Provide the [x, y] coordinate of the cell's center where the given text is located.  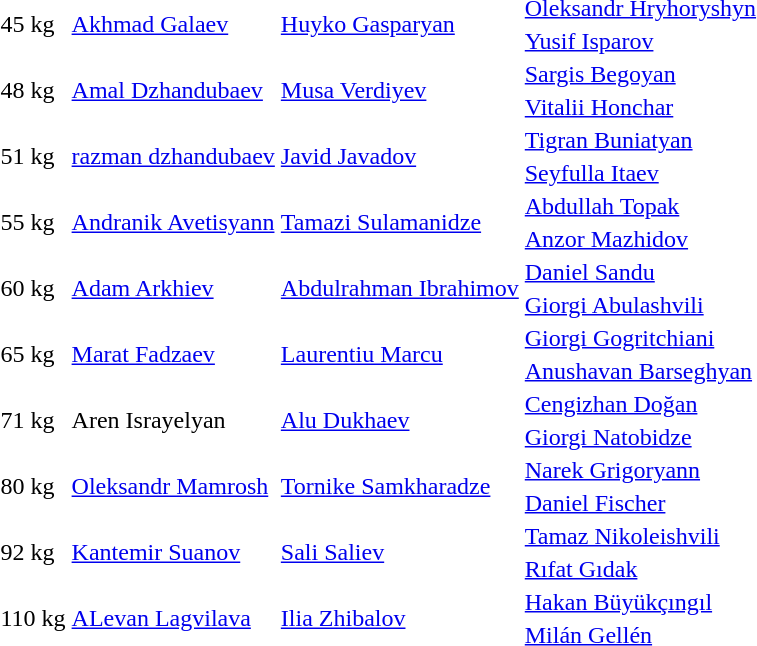
Javid Javadov [400, 156]
Daniel Fischer [640, 503]
Tamaz Nikoleishvili [640, 536]
Anzor Mazhidov [640, 239]
Musa Verdiyev [400, 90]
Giorgi Natobidze [640, 437]
Tamazi Sulamanidze [400, 222]
Seyfulla Itaev [640, 173]
Tornike Samkharadze [400, 486]
Tigran Buniatyan [640, 140]
Oleksandr Mamrosh [173, 486]
Daniel Sandu [640, 272]
Sali Saliev [400, 552]
Yusif Isparov [640, 41]
Abdulrahman Ibrahimov [400, 288]
Sargis Begoyan [640, 74]
Andranik Avetisyann [173, 222]
Anushavan Barseghyan [640, 371]
Hakan Büyükçıngıl [640, 602]
Kantemir Suanov [173, 552]
Amal Dzhandubaev [173, 90]
Narek Grigoryann [640, 470]
Rıfat Gıdak [640, 569]
Aren Israyelyan [173, 420]
Cengizhan Doğan [640, 404]
razman dzhandubaev [173, 156]
Adam Arkhiev [173, 288]
Marat Fadzaev [173, 354]
Giorgi Gogritchiani [640, 338]
Vitalii Honchar [640, 107]
Laurentiu Marcu [400, 354]
Abdullah Topak [640, 206]
Alu Dukhaev [400, 420]
Giorgi Abulashvili [640, 305]
